Scan for the cell matching the given text and deliver its (X, Y) coordinate at center. 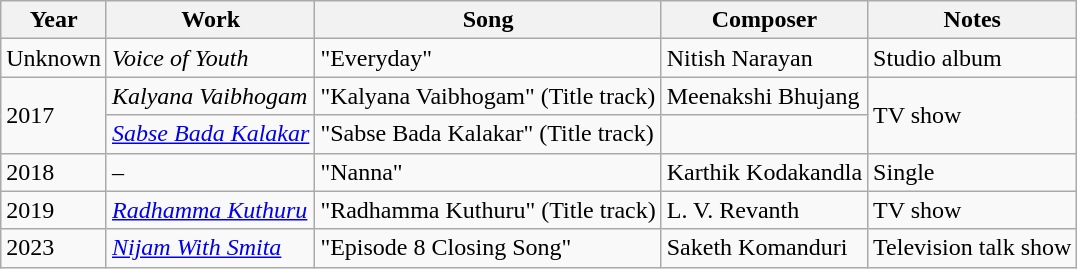
Meenakshi Bhujang (764, 96)
Kalyana Vaibhogam (210, 96)
"Everyday" (488, 58)
Composer (764, 20)
"Sabse Bada Kalakar" (Title track) (488, 134)
Work (210, 20)
2017 (54, 115)
Studio album (972, 58)
2019 (54, 210)
"Kalyana Vaibhogam" (Title track) (488, 96)
"Nanna" (488, 172)
Saketh Komanduri (764, 248)
2018 (54, 172)
Unknown (54, 58)
– (210, 172)
Notes (972, 20)
Year (54, 20)
Nijam With Smita (210, 248)
2023 (54, 248)
Radhamma Kuthuru (210, 210)
Single (972, 172)
L. V. Revanth (764, 210)
"Episode 8 Closing Song" (488, 248)
Nitish Narayan (764, 58)
"Radhamma Kuthuru" (Title track) (488, 210)
Voice of Youth (210, 58)
Sabse Bada Kalakar (210, 134)
Television talk show (972, 248)
Song (488, 20)
Karthik Kodakandla (764, 172)
